Search for the cell housing the specified text and yield its (x, y) center coordinate. 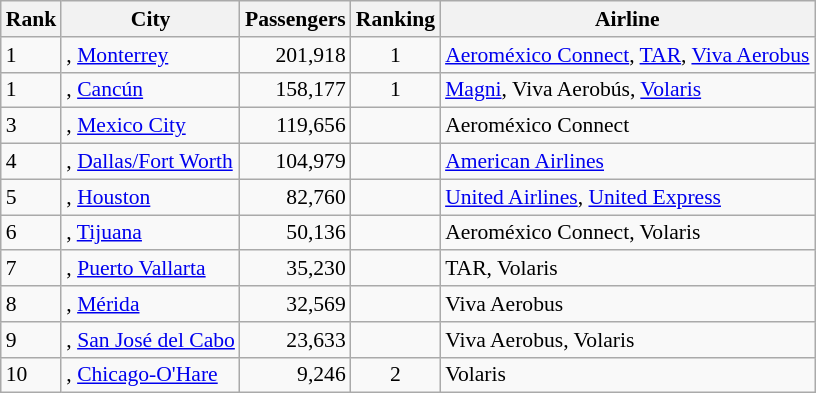
5 (32, 197)
3 (32, 126)
Ranking (396, 19)
United Airlines, United Express (627, 197)
, San José del Cabo (150, 340)
, Chicago-O'Hare (150, 375)
Rank (32, 19)
TAR, Volaris (627, 269)
Aeroméxico Connect, TAR, Viva Aerobus (627, 55)
Viva Aerobus (627, 304)
50,136 (296, 233)
201,918 (296, 55)
9 (32, 340)
7 (32, 269)
9,246 (296, 375)
6 (32, 233)
35,230 (296, 269)
Aeroméxico Connect (627, 126)
, Cancún (150, 90)
, Monterrey (150, 55)
10 (32, 375)
American Airlines (627, 162)
Volaris (627, 375)
Passengers (296, 19)
Magni, Viva Aerobús, Volaris (627, 90)
119,656 (296, 126)
, Dallas/Fort Worth (150, 162)
, Tijuana (150, 233)
23,633 (296, 340)
2 (396, 375)
4 (32, 162)
8 (32, 304)
32,569 (296, 304)
Aeroméxico Connect, Volaris (627, 233)
, Mexico City (150, 126)
Airline (627, 19)
, Houston (150, 197)
, Puerto Vallarta (150, 269)
82,760 (296, 197)
158,177 (296, 90)
, Mérida (150, 304)
City (150, 19)
104,979 (296, 162)
Viva Aerobus, Volaris (627, 340)
